Detect which cell encompasses the target text, then output its (X, Y) center coordinate. 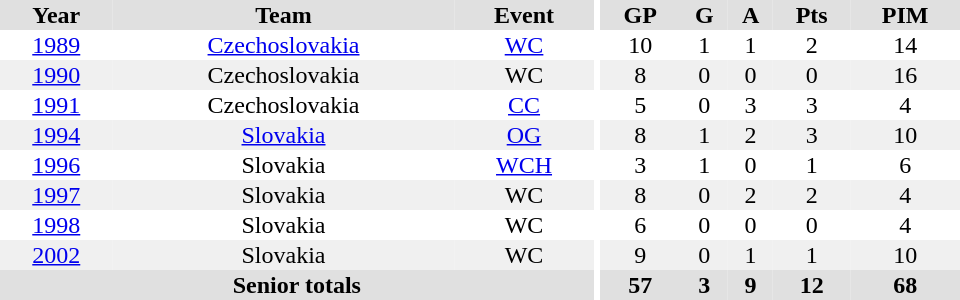
57 (640, 285)
1996 (56, 165)
1994 (56, 135)
1998 (56, 225)
Year (56, 15)
PIM (905, 15)
CC (524, 105)
GP (640, 15)
5 (640, 105)
Event (524, 15)
OG (524, 135)
Team (284, 15)
Senior totals (297, 285)
G (704, 15)
A (750, 15)
WCH (524, 165)
12 (812, 285)
2002 (56, 255)
Pts (812, 15)
1990 (56, 75)
1991 (56, 105)
68 (905, 285)
1997 (56, 195)
14 (905, 45)
1989 (56, 45)
16 (905, 75)
